Search for the cell housing the specified text and yield its [x, y] center coordinate. 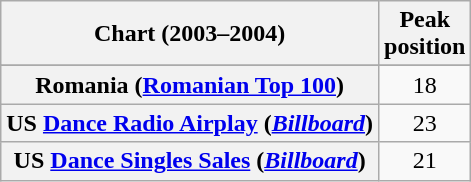
Romania (Romanian Top 100) [190, 85]
US Dance Singles Sales (Billboard) [190, 161]
Peakposition [425, 34]
Chart (2003–2004) [190, 34]
US Dance Radio Airplay (Billboard) [190, 123]
23 [425, 123]
18 [425, 85]
21 [425, 161]
